Locate the cell with the specified text and output its [x, y] center coordinate. 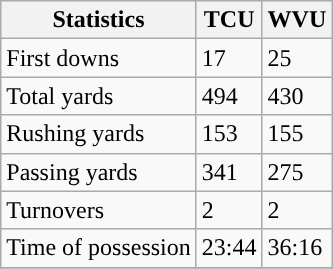
WVU [297, 20]
23:44 [229, 248]
36:16 [297, 248]
Passing yards [99, 172]
17 [229, 58]
25 [297, 58]
First downs [99, 58]
Turnovers [99, 210]
430 [297, 96]
Total yards [99, 96]
275 [297, 172]
341 [229, 172]
TCU [229, 20]
Time of possession [99, 248]
Rushing yards [99, 134]
Statistics [99, 20]
155 [297, 134]
153 [229, 134]
494 [229, 96]
